Capture the cell that displays the provided text and extract its [X, Y] central coordinate. 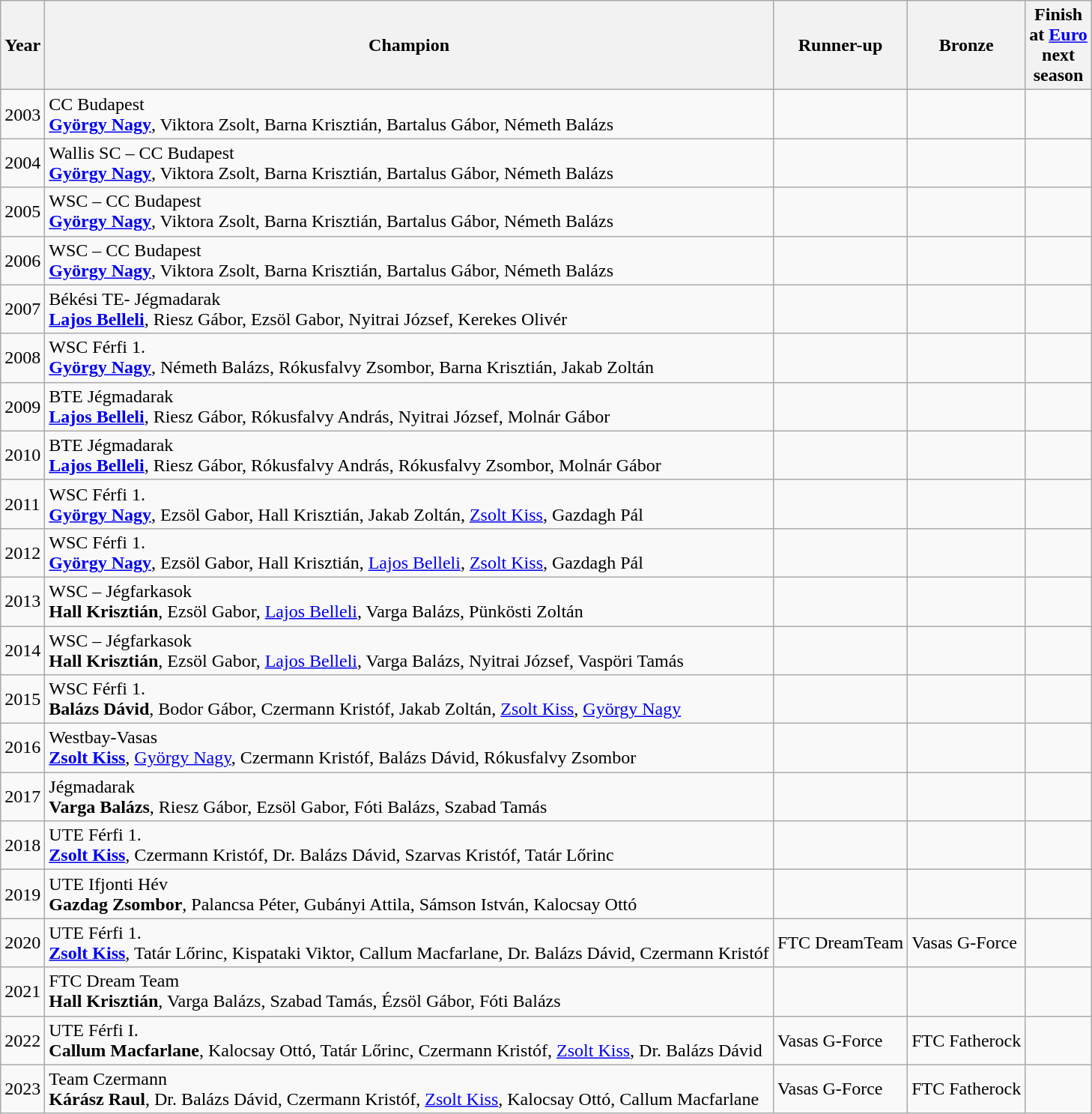
WSC – JégfarkasokHall Krisztián, Ezsöl Gabor, Lajos Belleli, Varga Balázs, Pünkösti Zoltán [409, 601]
2005 [22, 211]
UTE Férfi 1.Zsolt Kiss, Tatár Lőrinc, Kispataki Viktor, Callum Macfarlane, Dr. Balázs Dávid, Czermann Kristóf [409, 942]
2012 [22, 553]
2023 [22, 1089]
WSC Férfi 1.György Nagy, Ezsöl Gabor, Hall Krisztián, Lajos Belleli, Zsolt Kiss, Gazdagh Pál [409, 553]
WSC – JégfarkasokHall Krisztián, Ezsöl Gabor, Lajos Belleli, Varga Balázs, Nyitrai József, Vaspöri Tamás [409, 650]
CC BudapestGyörgy Nagy, Viktora Zsolt, Barna Krisztián, Bartalus Gábor, Németh Balázs [409, 114]
WSC Férfi 1.György Nagy, Németh Balázs, Rókusfalvy Zsombor, Barna Krisztián, Jakab Zoltán [409, 358]
2019 [22, 894]
2011 [22, 503]
Finishat Euronextseason [1059, 45]
2003 [22, 114]
Bronze [966, 45]
2010 [22, 455]
2006 [22, 261]
2007 [22, 309]
2017 [22, 797]
Year [22, 45]
2009 [22, 406]
2018 [22, 845]
WSC Férfi 1.Balázs Dávid, Bodor Gábor, Czermann Kristóf, Jakab Zoltán, Zsolt Kiss, György Nagy [409, 700]
2008 [22, 358]
JégmadarakVarga Balázs, Riesz Gábor, Ezsöl Gabor, Fóti Balázs, Szabad Tamás [409, 797]
UTE Férfi 1.Zsolt Kiss, Czermann Kristóf, Dr. Balázs Dávid, Szarvas Kristóf, Tatár Lőrinc [409, 845]
BTE JégmadarakLajos Belleli, Riesz Gábor, Rókusfalvy András, Nyitrai József, Molnár Gábor [409, 406]
UTE Ifjonti HévGazdag Zsombor, Palancsa Péter, Gubányi Attila, Sámson István, Kalocsay Ottó [409, 894]
2014 [22, 650]
2021 [22, 992]
FTC Dream TeamHall Krisztián, Varga Balázs, Szabad Tamás, Ézsöl Gábor, Fóti Balázs [409, 992]
Champion [409, 45]
Westbay-VasasZsolt Kiss, György Nagy, Czermann Kristóf, Balázs Dávid, Rókusfalvy Zsombor [409, 748]
2004 [22, 163]
2015 [22, 700]
2022 [22, 1040]
WSC Férfi 1.György Nagy, Ezsöl Gabor, Hall Krisztián, Jakab Zoltán, Zsolt Kiss, Gazdagh Pál [409, 503]
2020 [22, 942]
2013 [22, 601]
2016 [22, 748]
BTE JégmadarakLajos Belleli, Riesz Gábor, Rókusfalvy András, Rókusfalvy Zsombor, Molnár Gábor [409, 455]
Békési TE- JégmadarakLajos Belleli, Riesz Gábor, Ezsöl Gabor, Nyitrai József, Kerekes Olivér [409, 309]
Team CzermannKárász Raul, Dr. Balázs Dávid, Czermann Kristóf, Zsolt Kiss, Kalocsay Ottó, Callum Macfarlane [409, 1089]
Runner-up [840, 45]
FTC DreamTeam [840, 942]
Wallis SC – CC BudapestGyörgy Nagy, Viktora Zsolt, Barna Krisztián, Bartalus Gábor, Németh Balázs [409, 163]
UTE Férfi I.Callum Macfarlane, Kalocsay Ottó, Tatár Lőrinc, Czermann Kristóf, Zsolt Kiss, Dr. Balázs Dávid [409, 1040]
